Scan for the cell matching the given text and deliver its (X, Y) coordinate at center. 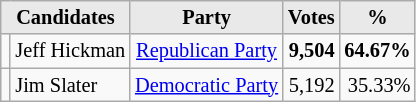
Jim Slater (70, 85)
Votes (311, 17)
64.67% (377, 51)
Republican Party (206, 51)
Party (206, 17)
Democratic Party (206, 85)
35.33% (377, 85)
9,504 (311, 51)
Candidates (66, 17)
% (377, 17)
5,192 (311, 85)
Jeff Hickman (70, 51)
